Extract the (x, y) coordinate from the center of the cell holding the provided text.  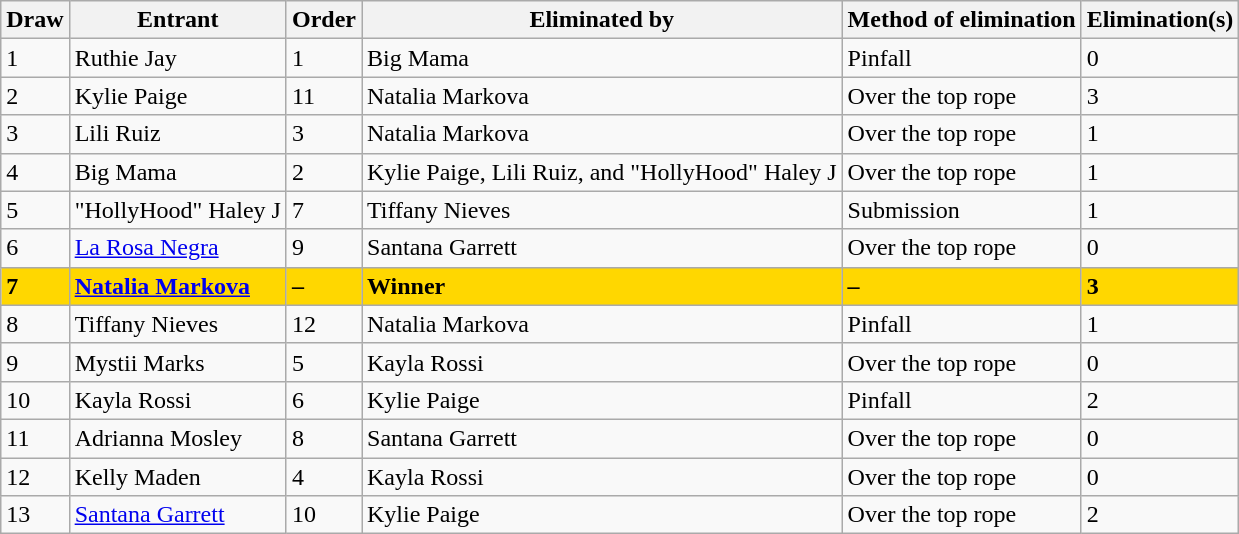
Winner (602, 286)
Elimination(s) (1160, 20)
Adrianna Mosley (178, 438)
Ruthie Jay (178, 58)
Mystii Marks (178, 362)
La Rosa Negra (178, 248)
Order (324, 20)
Kelly Maden (178, 477)
Lili Ruiz (178, 134)
Submission (962, 210)
"HollyHood" Haley J (178, 210)
Kylie Paige, Lili Ruiz, and "HollyHood" Haley J (602, 172)
Draw (35, 20)
Entrant (178, 20)
13 (35, 515)
Method of elimination (962, 20)
Eliminated by (602, 20)
